Extract the (x, y) coordinate from the center of the cell holding the provided text.  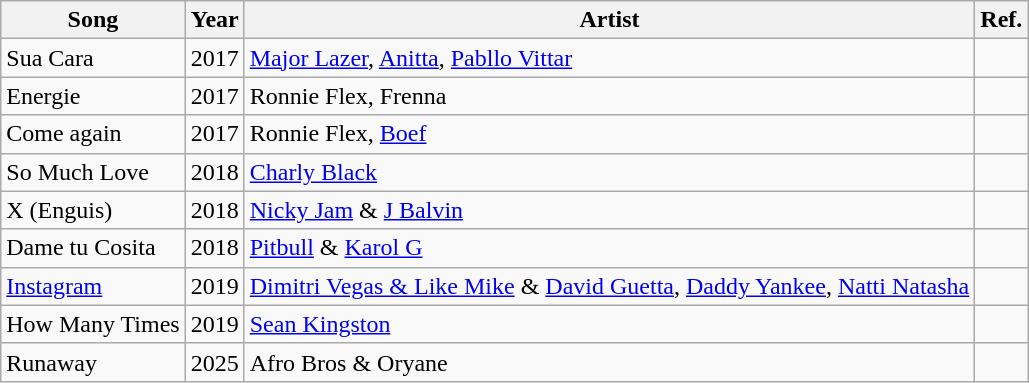
Come again (93, 134)
2025 (214, 362)
Song (93, 20)
Ref. (1002, 20)
Nicky Jam & J Balvin (610, 210)
Charly Black (610, 172)
Artist (610, 20)
Afro Bros & Oryane (610, 362)
So Much Love (93, 172)
Year (214, 20)
Energie (93, 96)
Major Lazer, Anitta, Pabllo Vittar (610, 58)
Pitbull & Karol G (610, 248)
Sean Kingston (610, 324)
Ronnie Flex, Frenna (610, 96)
Ronnie Flex, Boef (610, 134)
Dimitri Vegas & Like Mike & David Guetta, Daddy Yankee, Natti Natasha (610, 286)
Instagram (93, 286)
How Many Times (93, 324)
X (Enguis) (93, 210)
Sua Cara (93, 58)
Dame tu Cosita (93, 248)
Runaway (93, 362)
